Scan for the cell matching the given text and deliver its (X, Y) coordinate at center. 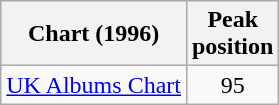
Peakposition (232, 34)
UK Albums Chart (94, 85)
95 (232, 85)
Chart (1996) (94, 34)
